Capture the cell that displays the provided text and extract its [X, Y] central coordinate. 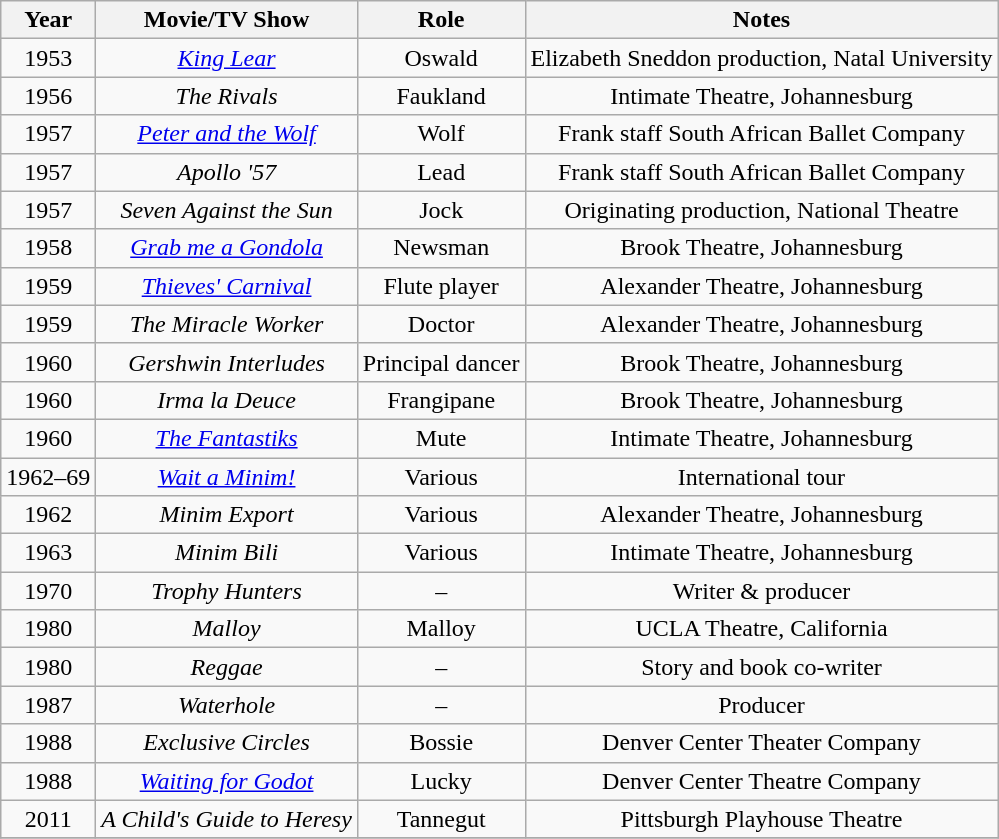
Irma la Deuce [227, 400]
Doctor [441, 324]
Apollo '57 [227, 172]
1987 [48, 705]
Minim Export [227, 515]
King Lear [227, 58]
1970 [48, 591]
Bossie [441, 743]
1958 [48, 248]
Producer [762, 705]
2011 [48, 819]
Year [48, 20]
Exclusive Circles [227, 743]
Wolf [441, 134]
Newsman [441, 248]
Originating production, National Theatre [762, 210]
Minim Bili [227, 553]
Jock [441, 210]
Principal dancer [441, 362]
Frangipane [441, 400]
Lucky [441, 781]
Mute [441, 438]
1953 [48, 58]
1963 [48, 553]
1956 [48, 96]
Waterhole [227, 705]
1962 [48, 515]
Grab me a Gondola [227, 248]
International tour [762, 477]
Reggae [227, 667]
Notes [762, 20]
Thieves' Carnival [227, 286]
Movie/TV Show [227, 20]
UCLA Theatre, California [762, 629]
Gershwin Interludes [227, 362]
Elizabeth Sneddon production, Natal University [762, 58]
Flute player [441, 286]
A Child's Guide to Heresy [227, 819]
Tannegut [441, 819]
Pittsburgh Playhouse Theatre [762, 819]
Waiting for Godot [227, 781]
Oswald [441, 58]
Role [441, 20]
1962–69 [48, 477]
The Fantastiks [227, 438]
Writer & producer [762, 591]
Seven Against the Sun [227, 210]
Peter and the Wolf [227, 134]
The Rivals [227, 96]
Lead [441, 172]
Story and book co-writer [762, 667]
Wait a Minim! [227, 477]
Denver Center Theatre Company [762, 781]
Trophy Hunters [227, 591]
The Miracle Worker [227, 324]
Denver Center Theater Company [762, 743]
Faukland [441, 96]
